Search for the cell housing the specified text and yield its (X, Y) center coordinate. 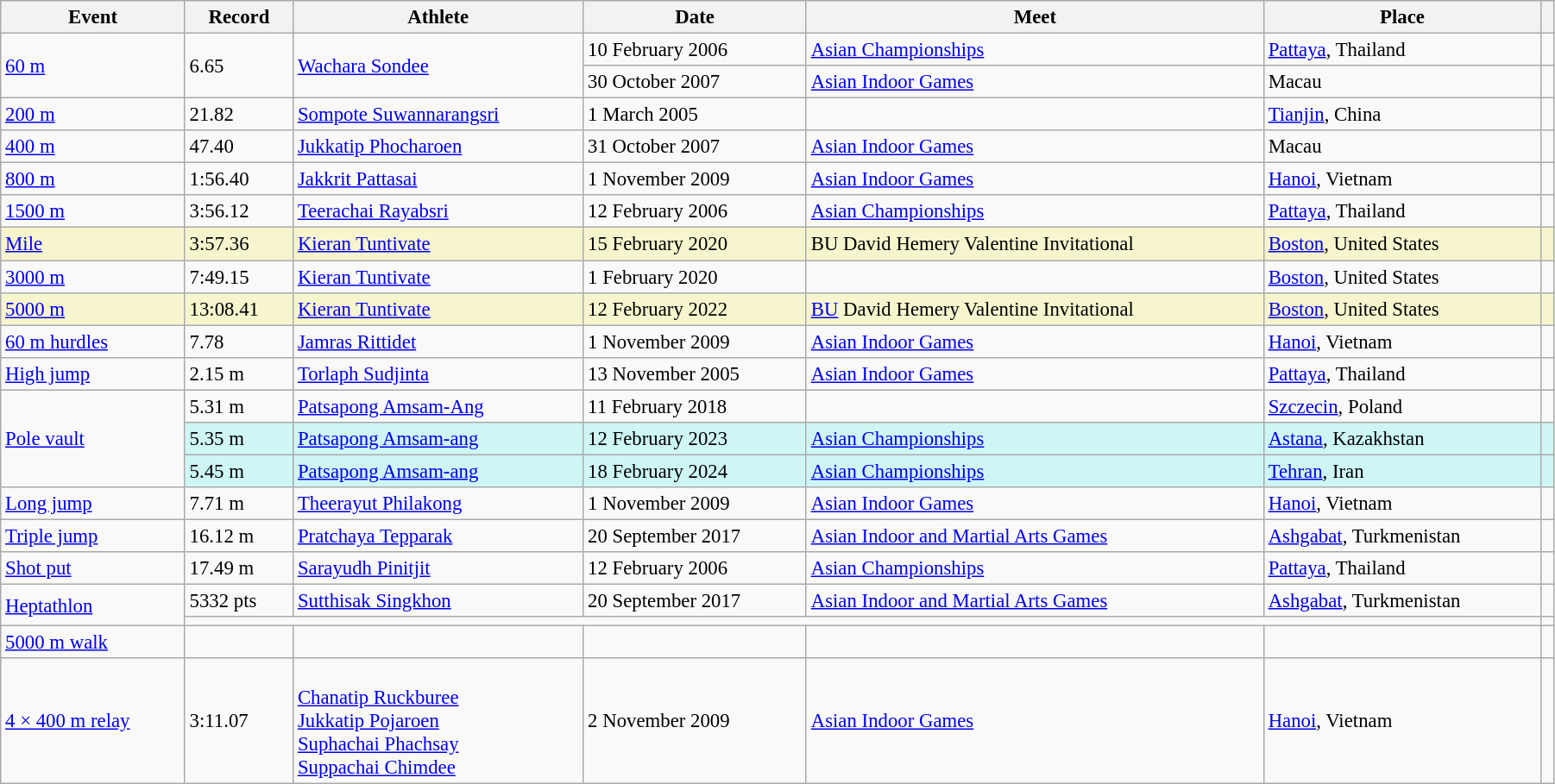
Patsapong Amsam-Ang (438, 406)
15 February 2020 (696, 244)
6.65 (238, 66)
12 February 2022 (696, 309)
Pole vault (93, 438)
Athlete (438, 17)
Meet (1035, 17)
Heptathlon (93, 605)
1500 m (93, 211)
2 November 2009 (696, 721)
Sompote Suwannarangsri (438, 115)
2.15 m (238, 373)
30 October 2007 (696, 82)
Jakkrit Pattasai (438, 179)
Sutthisak Singkhon (438, 601)
18 February 2024 (696, 471)
13 November 2005 (696, 373)
60 m (93, 66)
16.12 m (238, 536)
Triple jump (93, 536)
4 × 400 m relay (93, 721)
11 February 2018 (696, 406)
400 m (93, 147)
5.35 m (238, 439)
7.71 m (238, 504)
Tianjin, China (1401, 115)
Astana, Kazakhstan (1401, 439)
17.49 m (238, 568)
Teerachai Rayabsri (438, 211)
200 m (93, 115)
3:56.12 (238, 211)
Event (93, 17)
High jump (93, 373)
Sarayudh Pinitjit (438, 568)
Mile (93, 244)
7:49.15 (238, 277)
1 February 2020 (696, 277)
31 October 2007 (696, 147)
Tehran, Iran (1401, 471)
Record (238, 17)
Jukkatip Phocharoen (438, 147)
60 m hurdles (93, 342)
3:11.07 (238, 721)
10 February 2006 (696, 50)
12 February 2023 (696, 439)
5.31 m (238, 406)
Long jump (93, 504)
1:56.40 (238, 179)
3:57.36 (238, 244)
5000 m walk (93, 643)
Torlaph Sudjinta (438, 373)
Place (1401, 17)
Szczecin, Poland (1401, 406)
7.78 (238, 342)
5332 pts (238, 601)
21.82 (238, 115)
Jamras Rittidet (438, 342)
5000 m (93, 309)
Chanatip RuckbureeJukkatip PojaroenSuphachai PhachsaySuppachai Chimdee (438, 721)
47.40 (238, 147)
800 m (93, 179)
Pratchaya Tepparak (438, 536)
Theerayut Philakong (438, 504)
1 March 2005 (696, 115)
Shot put (93, 568)
Date (696, 17)
Wachara Sondee (438, 66)
3000 m (93, 277)
13:08.41 (238, 309)
5.45 m (238, 471)
